Output the [x, y] coordinate of the center of the cell containing the given text.  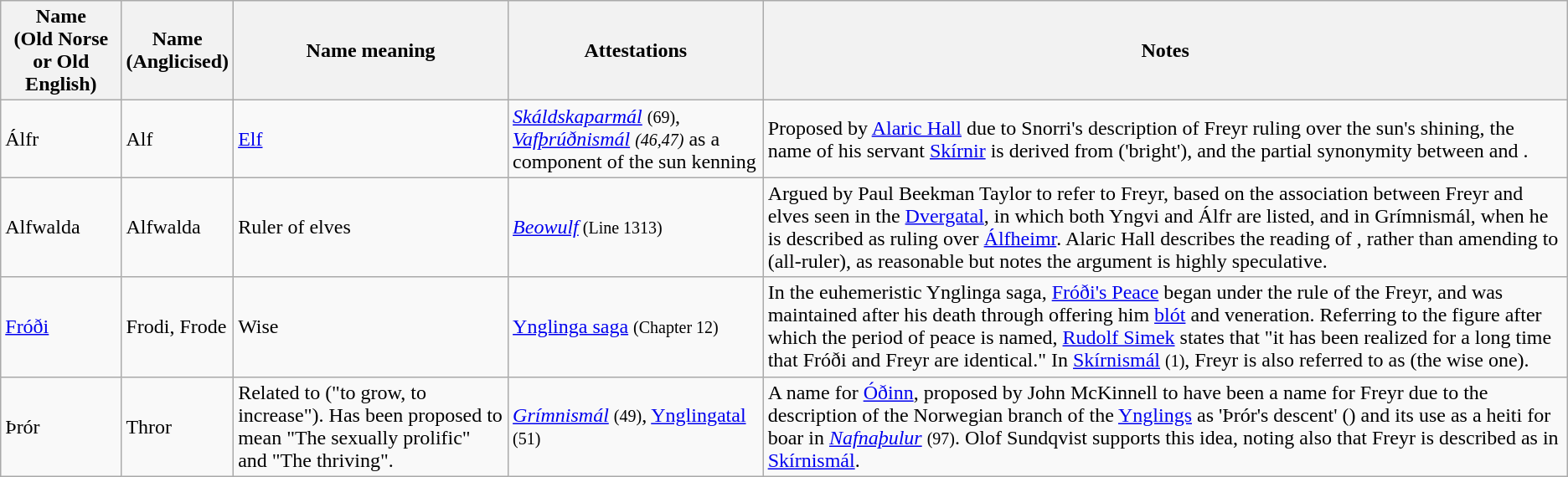
Ynglinga saga (Chapter 12) [637, 326]
Álfr [61, 139]
Thror [178, 427]
Attestations [637, 50]
Name meaning [371, 50]
Frodi, Frode [178, 326]
Grímnismál (49), Ynglingatal (51) [637, 427]
Beowulf (Line 1313) [637, 228]
Name(Old Norse or Old English) [61, 50]
Þrór [61, 427]
Fróði [61, 326]
Notes [1165, 50]
Wise [371, 326]
Ruler of elves [371, 228]
Skáldskaparmál (69), Vafþrúðnismál (46,47) as a component of the sun kenning [637, 139]
Related to ("to grow, to increase"). Has been proposed to mean "The sexually prolific" and "The thriving". [371, 427]
Elf [371, 139]
Alf [178, 139]
Name(Anglicised) [178, 50]
